From the cell containing the given text, extract its center point as (x, y) coordinate. 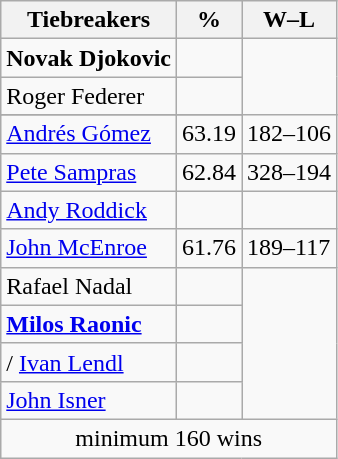
Roger Federer (89, 96)
62.84 (208, 172)
Rafael Nadal (89, 286)
328–194 (290, 172)
John Isner (89, 400)
182–106 (290, 134)
Novak Djokovic (89, 58)
61.76 (208, 248)
W–L (290, 20)
John McEnroe (89, 248)
63.19 (208, 134)
Pete Sampras (89, 172)
Andy Roddick (89, 210)
/ Ivan Lendl (89, 362)
189–117 (290, 248)
% (208, 20)
Andrés Gómez (89, 134)
minimum 160 wins (169, 438)
Tiebreakers (89, 20)
Milos Raonic (89, 324)
